Detect which cell encompasses the target text, then output its (x, y) center coordinate. 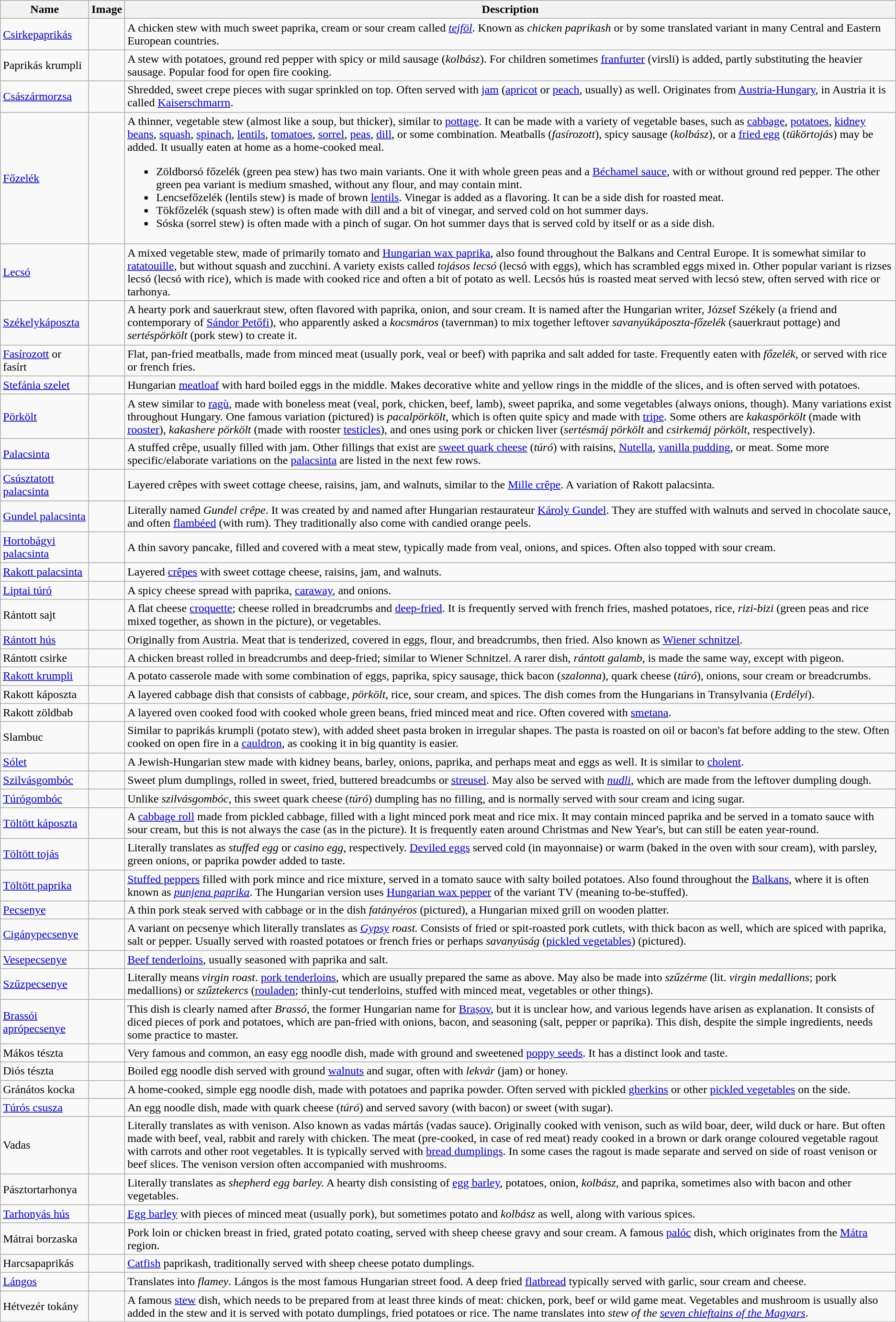
Gránátos kocka (45, 1089)
Originally from Austria. Meat that is tenderized, covered in eggs, flour, and breadcrumbs, then fried. Also known as Wiener schnitzel. (510, 640)
Hortobágyi palacsinta (45, 548)
Rakott káposzta (45, 694)
Rántott sajt (45, 615)
Liptai túró (45, 590)
Slambuc (45, 737)
Mákos tészta (45, 1053)
A layered oven cooked food with cooked whole green beans, fried minced meat and rice. Often covered with smetana. (510, 712)
Túrógombóc (45, 798)
Layered crêpes with sweet cottage cheese, raisins, jam, and walnuts, similar to the Mille crêpe. A variation of Rakott palacsinta. (510, 485)
Vadas (45, 1145)
Diós tészta (45, 1071)
Lecsó (45, 272)
Translates into flamey. Lángos is the most famous Hungarian street food. A deep fried flatbread typically served with garlic, sour cream and cheese. (510, 1281)
Boiled egg noodle dish served with ground walnuts and sugar, often with lekvár (jam) or honey. (510, 1071)
Töltött tojás (45, 854)
Rakott krumpli (45, 676)
Töltött káposzta (45, 823)
Hétvezér tokány (45, 1306)
Sólet (45, 762)
Name (45, 10)
Harcsapaprikás (45, 1263)
Image (107, 10)
Pásztortarhonya (45, 1189)
Cigánypecsenye (45, 935)
Császármorzsa (45, 97)
Szűzpecsenye (45, 984)
Paprikás krumpli (45, 65)
Egg barley with pieces of minced meat (usually pork), but sometimes potato and kolbász as well, along with various spices. (510, 1214)
A Jewish-Hungarian stew made with kidney beans, barley, onions, paprika, and perhaps meat and eggs as well. It is similar to cholent. (510, 762)
Rakott zöldbab (45, 712)
Pörkölt (45, 416)
Rántott csirke (45, 658)
Catfish paprikash, traditionally served with sheep cheese potato dumplings. (510, 1263)
Palacsinta (45, 454)
An egg noodle dish, made with quark cheese (túró) and served savory (with bacon) or sweet (with sugar). (510, 1107)
Rántott hús (45, 640)
Csirkepaprikás (45, 34)
Tarhonyás hús (45, 1214)
Székelykáposzta (45, 323)
Stefánia szelet (45, 385)
Gundel palacsinta (45, 516)
A spicy cheese spread with paprika, caraway, and onions. (510, 590)
A thin pork steak served with cabbage or in the dish fatányéros (pictured), a Hungarian mixed grill on wooden platter. (510, 910)
Very famous and common, an easy egg noodle dish, made with ground and sweetened poppy seeds. It has a distinct look and taste. (510, 1053)
Lángos (45, 1281)
Brassói aprópecsenye (45, 1022)
Rakott palacsinta (45, 572)
Description (510, 10)
Pecsenye (45, 910)
Layered crêpes with sweet cottage cheese, raisins, jam, and walnuts. (510, 572)
A layered cabbage dish that consists of cabbage, pörkölt, rice, sour cream, and spices. The dish comes from the Hungarians in Transylvania (Erdélyi). (510, 694)
Főzelék (45, 178)
Vesepecsenye (45, 960)
Unlike szilvásgombóc, this sweet quark cheese (túró) dumpling has no filling, and is normally served with sour cream and icing sugar. (510, 798)
Töltött paprika (45, 885)
Csúsztatott palacsinta (45, 485)
Mátrai borzaska (45, 1238)
A thin savory pancake, filled and covered with a meat stew, typically made from veal, onions, and spices. Often also topped with sour cream. (510, 548)
Beef tenderloins, usually seasoned with paprika and salt. (510, 960)
Túrós csusza (45, 1107)
Fasírozott or fasírt (45, 360)
Szilvásgombóc (45, 780)
